Scan for the cell matching the given text and deliver its [X, Y] coordinate at center. 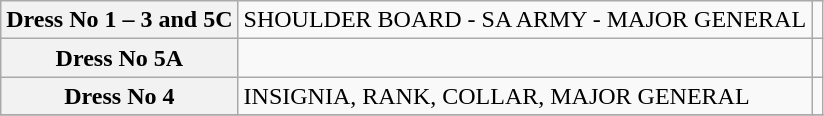
Dress No 1 – 3 and 5C [120, 20]
SHOULDER BOARD - SA ARMY - MAJOR GENERAL [525, 20]
INSIGNIA, RANK, COLLAR, MAJOR GENERAL [525, 96]
Dress No 4 [120, 96]
Dress No 5A [120, 58]
